Locate the cell with the specified text and output its (X, Y) center coordinate. 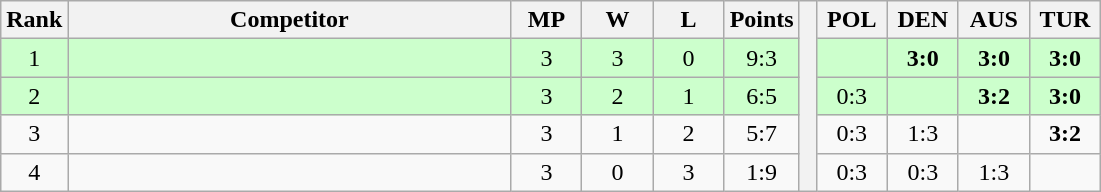
Points (762, 20)
DEN (922, 20)
Rank (34, 20)
Competitor (290, 20)
1:9 (762, 172)
W (618, 20)
9:3 (762, 58)
L (688, 20)
MP (546, 20)
4 (34, 172)
5:7 (762, 134)
AUS (994, 20)
POL (852, 20)
TUR (1064, 20)
6:5 (762, 96)
